Return the (x, y) coordinate for the center point of the cell that contains the specified text.  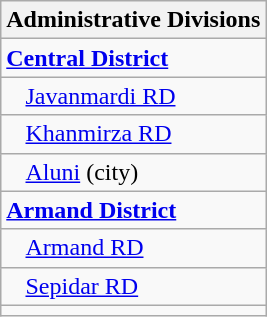
Armand District (134, 210)
Aluni (city) (134, 172)
Khanmirza RD (134, 134)
Sepidar RD (134, 286)
Javanmardi RD (134, 96)
Armand RD (134, 248)
Administrative Divisions (134, 20)
Central District (134, 58)
